Scan for the cell matching the given text and deliver its (x, y) coordinate at center. 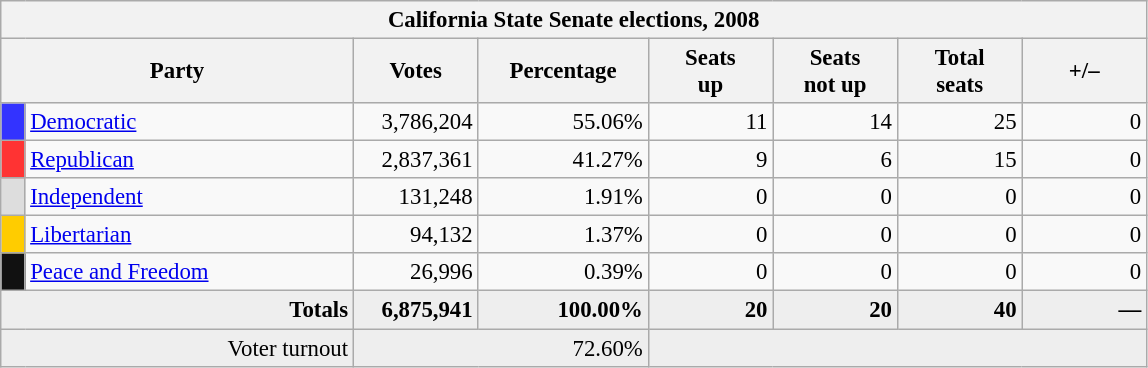
Percentage (563, 72)
Votes (416, 72)
Independent (189, 197)
41.27% (563, 160)
Voter turnout (178, 348)
15 (960, 160)
2,837,361 (416, 160)
0.39% (563, 273)
11 (710, 122)
Seatsup (710, 72)
Republican (189, 160)
6 (836, 160)
Totals (178, 310)
9 (710, 160)
Party (178, 72)
14 (836, 122)
72.60% (500, 348)
+/– (1084, 72)
26,996 (416, 273)
Totalseats (960, 72)
Peace and Freedom (189, 273)
1.37% (563, 235)
3,786,204 (416, 122)
Democratic (189, 122)
55.06% (563, 122)
6,875,941 (416, 310)
100.00% (563, 310)
Libertarian (189, 235)
1.91% (563, 197)
California State Senate elections, 2008 (574, 20)
131,248 (416, 197)
— (1084, 310)
Seatsnot up (836, 72)
25 (960, 122)
94,132 (416, 235)
40 (960, 310)
